Find where the given text appears and provide that cell's center as (x, y) coordinate. 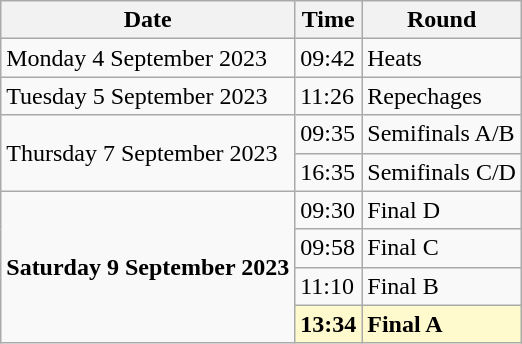
Heats (442, 58)
Final C (442, 248)
11:10 (328, 286)
09:58 (328, 248)
Tuesday 5 September 2023 (148, 96)
Repechages (442, 96)
Saturday 9 September 2023 (148, 267)
Semifinals A/B (442, 134)
Monday 4 September 2023 (148, 58)
09:30 (328, 210)
Thursday 7 September 2023 (148, 153)
09:35 (328, 134)
09:42 (328, 58)
Date (148, 20)
16:35 (328, 172)
Round (442, 20)
Time (328, 20)
13:34 (328, 324)
Semifinals C/D (442, 172)
Final D (442, 210)
11:26 (328, 96)
Final A (442, 324)
Final B (442, 286)
